Return [x, y] of the center of cell containing provided text 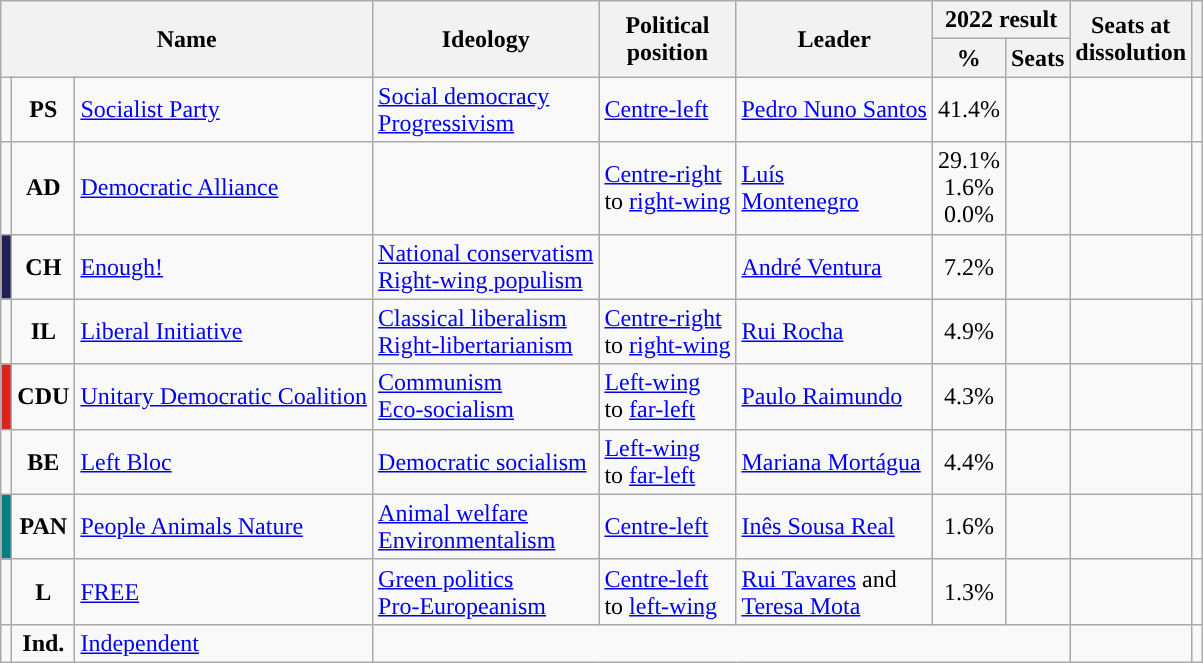
Social democracyProgressivism [486, 110]
Independent [224, 643]
Centre-rightto right-wing [668, 188]
Seats [1037, 58]
People Animals Nature [224, 526]
7.2% [968, 266]
Inês Sousa Real [834, 526]
Pedro Nuno Santos [834, 110]
Unitary Democratic Coalition [224, 396]
CommunismEco-socialism [486, 396]
CDU [44, 396]
FREE [224, 592]
2022 result [1000, 20]
Rui Rocha [834, 332]
4.4% [968, 462]
LuísMontenegro [834, 188]
Paulo Raimundo [834, 396]
4.3% [968, 396]
IL [44, 332]
André Ventura [834, 266]
Left Bloc [224, 462]
Democratic Alliance [224, 188]
Name [187, 39]
AD [44, 188]
Mariana Mortágua [834, 462]
L [44, 592]
BE [44, 462]
4.9% [968, 332]
1.6% [968, 526]
Liberal Initiative [224, 332]
Enough! [224, 266]
Animal welfareEnvironmentalism [486, 526]
Classical liberalismRight-libertarianism [486, 332]
CH [44, 266]
1.3% [968, 592]
Green politicsPro-Europeanism [486, 592]
Democratic socialism [486, 462]
Ideology [486, 39]
PS [44, 110]
Centre-left to left-wing [668, 592]
Rui Tavares andTeresa Mota [834, 592]
41.4% [968, 110]
Socialist Party [224, 110]
Seats atdissolution [1131, 39]
National conservatismRight-wing populism [486, 266]
Centre-right to right-wing [668, 332]
Leader [834, 39]
29.1%1.6%0.0% [968, 188]
PAN [44, 526]
Ind. [44, 643]
Politicalposition [668, 39]
% [968, 58]
